Identify which cell holds the provided text, then report its [x, y] central coordinate. 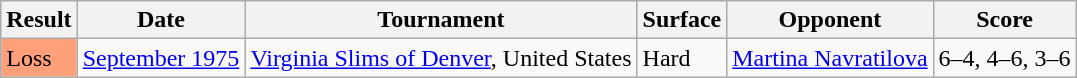
Opponent [830, 20]
Loss [39, 58]
Hard [682, 58]
Surface [682, 20]
Martina Navratilova [830, 58]
6–4, 4–6, 3–6 [1004, 58]
Result [39, 20]
Virginia Slims of Denver, United States [441, 58]
Tournament [441, 20]
Date [161, 20]
Score [1004, 20]
September 1975 [161, 58]
